From the cell containing the given text, extract its center point as [x, y] coordinate. 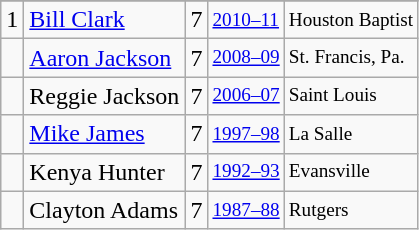
Mike James [104, 134]
La Salle [350, 134]
2006–07 [246, 96]
Kenya Hunter [104, 172]
1 [12, 20]
2010–11 [246, 20]
1997–98 [246, 134]
Clayton Adams [104, 210]
Evansville [350, 172]
1987–88 [246, 210]
Rutgers [350, 210]
Houston Baptist [350, 20]
Saint Louis [350, 96]
Reggie Jackson [104, 96]
2008–09 [246, 58]
Bill Clark [104, 20]
Aaron Jackson [104, 58]
1992–93 [246, 172]
St. Francis, Pa. [350, 58]
